Locate the cell with the specified text and output its [x, y] center coordinate. 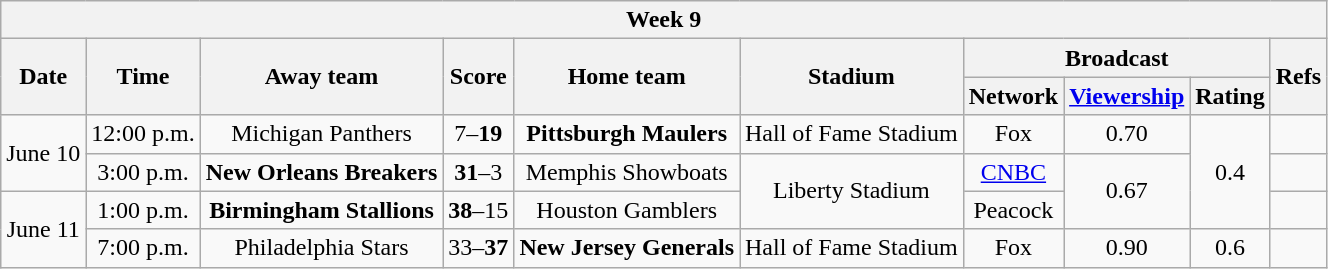
3:00 p.m. [143, 172]
Viewership [1127, 96]
Philadelphia Stars [322, 248]
Rating [1230, 96]
Liberty Stadium [852, 191]
33–37 [478, 248]
Week 9 [664, 20]
Date [44, 77]
Birmingham Stallions [322, 210]
CNBC [1013, 172]
0.70 [1127, 134]
0.90 [1127, 248]
New Orleans Breakers [322, 172]
0.67 [1127, 191]
Time [143, 77]
Houston Gamblers [627, 210]
Home team [627, 77]
0.4 [1230, 172]
Refs [1298, 77]
Broadcast [1116, 58]
Stadium [852, 77]
June 11 [44, 229]
12:00 p.m. [143, 134]
38–15 [478, 210]
June 10 [44, 153]
Memphis Showboats [627, 172]
31–3 [478, 172]
Network [1013, 96]
7–19 [478, 134]
New Jersey Generals [627, 248]
0.6 [1230, 248]
Pittsburgh Maulers [627, 134]
Peacock [1013, 210]
Away team [322, 77]
7:00 p.m. [143, 248]
Score [478, 77]
Michigan Panthers [322, 134]
1:00 p.m. [143, 210]
